Output the [x, y] coordinate of the center of the cell containing the given text.  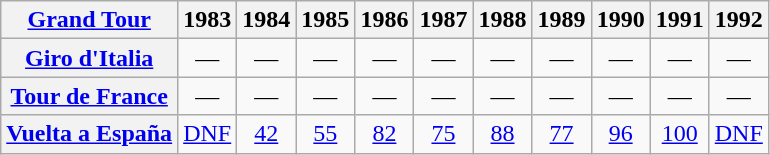
1983 [208, 20]
1989 [562, 20]
1984 [266, 20]
88 [502, 134]
55 [326, 134]
75 [444, 134]
Vuelta a España [90, 134]
77 [562, 134]
Grand Tour [90, 20]
Giro d'Italia [90, 58]
1990 [620, 20]
1988 [502, 20]
82 [384, 134]
1987 [444, 20]
1986 [384, 20]
1985 [326, 20]
1992 [738, 20]
Tour de France [90, 96]
1991 [680, 20]
100 [680, 134]
96 [620, 134]
42 [266, 134]
